Scan for the cell matching the given text and deliver its [x, y] coordinate at center. 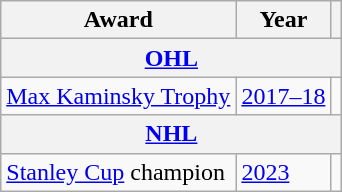
Award [118, 20]
Max Kaminsky Trophy [118, 96]
Year [284, 20]
2023 [284, 172]
2017–18 [284, 96]
Stanley Cup champion [118, 172]
NHL [172, 134]
OHL [172, 58]
